For the text-containing cell, return its midpoint in [X, Y] coordinate format. 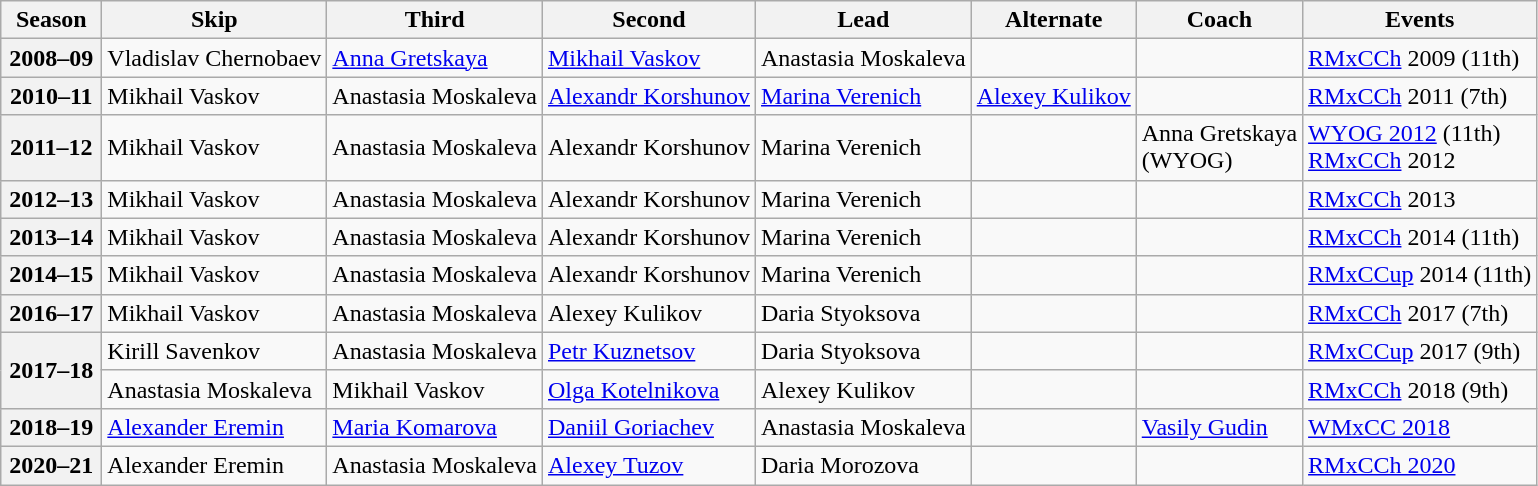
Vasily Gudin [1219, 427]
2011–12 [52, 148]
Petr Kuznetsov [648, 351]
RMxCCh 2009 (11th) [1420, 58]
Maria Komarova [435, 427]
2010–11 [52, 96]
Third [435, 20]
Skip [214, 20]
2020–21 [52, 465]
2016–17 [52, 313]
RMxCCh 2011 (7th) [1420, 96]
Alternate [1054, 20]
Alexey Tuzov [648, 465]
Coach [1219, 20]
Daniil Goriachev [648, 427]
Anna Gretskaya [435, 58]
Events [1420, 20]
Anna Gretskaya(WYOG) [1219, 148]
Lead [864, 20]
Second [648, 20]
RMxCCup 2017 (9th) [1420, 351]
RMxCCh 2020 [1420, 465]
Daria Morozova [864, 465]
Season [52, 20]
RMxCCup 2014 (11th) [1420, 275]
RMxCCh 2017 (7th) [1420, 313]
2012–13 [52, 199]
RMxCCh 2013 [1420, 199]
RMxCCh 2014 (11th) [1420, 237]
Kirill Savenkov [214, 351]
RMxCCh 2018 (9th) [1420, 389]
2017–18 [52, 370]
Olga Kotelnikova [648, 389]
WMxCC 2018 [1420, 427]
2008–09 [52, 58]
2014–15 [52, 275]
2018–19 [52, 427]
WYOG 2012 (11th)RMxCCh 2012 [1420, 148]
2013–14 [52, 237]
Vladislav Chernobaev [214, 58]
